From the cell containing the given text, extract its center point as [x, y] coordinate. 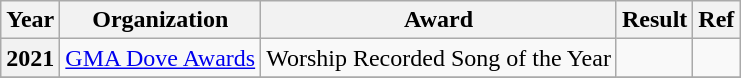
2021 [30, 58]
Organization [160, 20]
Worship Recorded Song of the Year [439, 58]
Result [654, 20]
Award [439, 20]
Year [30, 20]
GMA Dove Awards [160, 58]
Ref [716, 20]
